Search for the cell housing the specified text and yield its [X, Y] center coordinate. 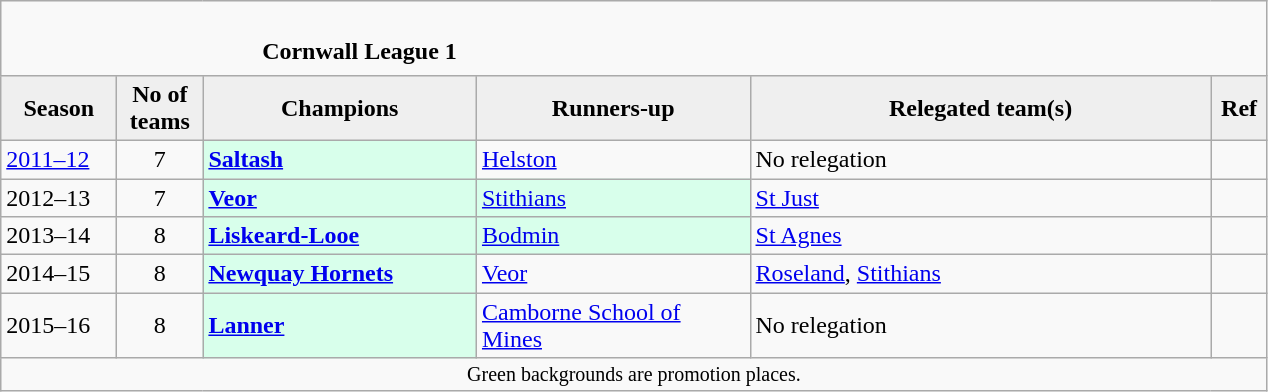
Green backgrounds are promotion places. [634, 374]
Roseland, Stithians [980, 274]
Relegated team(s) [980, 108]
Stithians [613, 197]
No of teams [160, 108]
2011–12 [59, 159]
Newquay Hornets [340, 274]
Camborne School of Mines [613, 326]
2014–15 [59, 274]
Runners-up [613, 108]
Lanner [340, 326]
Helston [613, 159]
Champions [340, 108]
2012–13 [59, 197]
St Just [980, 197]
Ref [1239, 108]
St Agnes [980, 236]
Season [59, 108]
Liskeard-Looe [340, 236]
2015–16 [59, 326]
2013–14 [59, 236]
Bodmin [613, 236]
Saltash [340, 159]
